Pinpoint the cell where the given text exists, returning its [X, Y] midpoint coordinate. 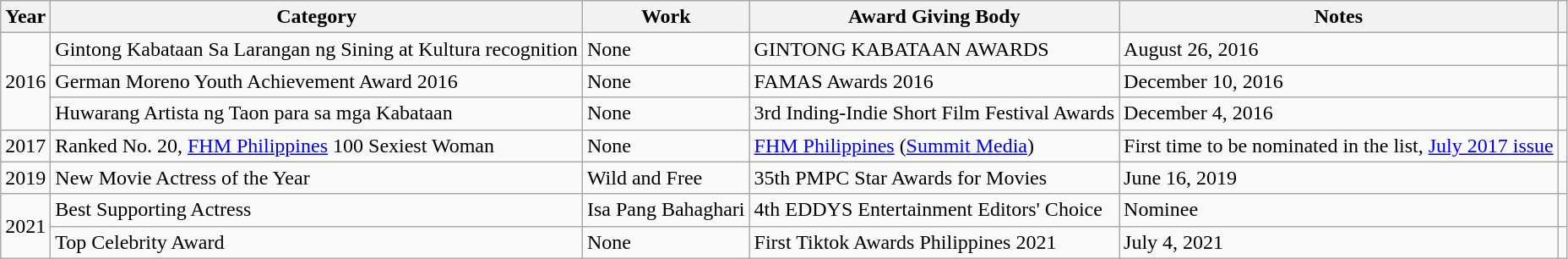
2021 [25, 226]
GINTONG KABATAAN AWARDS [934, 49]
Notes [1339, 17]
2019 [25, 178]
August 26, 2016 [1339, 49]
December 10, 2016 [1339, 81]
Gintong Kabataan Sa Larangan ng Sining at Kultura recognition [317, 49]
June 16, 2019 [1339, 178]
Nominee [1339, 210]
Ranked No. 20, FHM Philippines 100 Sexiest Woman [317, 146]
German Moreno Youth Achievement Award 2016 [317, 81]
Award Giving Body [934, 17]
New Movie Actress of the Year [317, 178]
2017 [25, 146]
First time to be nominated in the list, July 2017 issue [1339, 146]
Top Celebrity Award [317, 242]
December 4, 2016 [1339, 113]
4th EDDYS Entertainment Editors' Choice [934, 210]
Huwarang Artista ng Taon para sa mga Kabataan [317, 113]
Wild and Free [666, 178]
July 4, 2021 [1339, 242]
FAMAS Awards 2016 [934, 81]
Category [317, 17]
3rd Inding-Indie Short Film Festival Awards [934, 113]
FHM Philippines (Summit Media) [934, 146]
Year [25, 17]
Isa Pang Bahaghari [666, 210]
Work [666, 17]
35th PMPC Star Awards for Movies [934, 178]
First Tiktok Awards Philippines 2021 [934, 242]
2016 [25, 81]
Best Supporting Actress [317, 210]
